Return the [x, y] coordinate for the center point of the cell that contains the specified text.  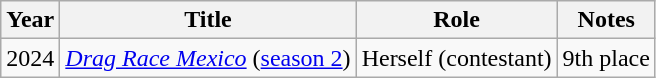
2024 [30, 58]
Role [456, 20]
Title [208, 20]
9th place [606, 58]
Herself (contestant) [456, 58]
Notes [606, 20]
Year [30, 20]
Drag Race Mexico (season 2) [208, 58]
